From the cell containing the given text, extract its center point as (x, y) coordinate. 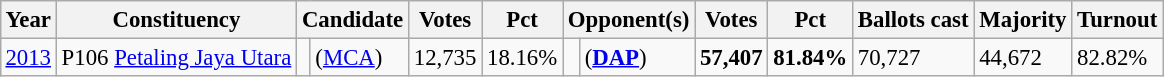
81.84% (810, 57)
Constituency (176, 20)
12,735 (444, 57)
70,727 (914, 57)
Ballots cast (914, 20)
44,672 (1023, 57)
Turnout (1118, 20)
2013 (28, 57)
Year (28, 20)
57,407 (732, 57)
Majority (1023, 20)
Opponent(s) (629, 20)
18.16% (522, 57)
P106 Petaling Jaya Utara (176, 57)
82.82% (1118, 57)
Candidate (353, 20)
(MCA) (359, 57)
(DAP) (636, 57)
